Provide the [X, Y] coordinate of the cell's center where the given text is located.  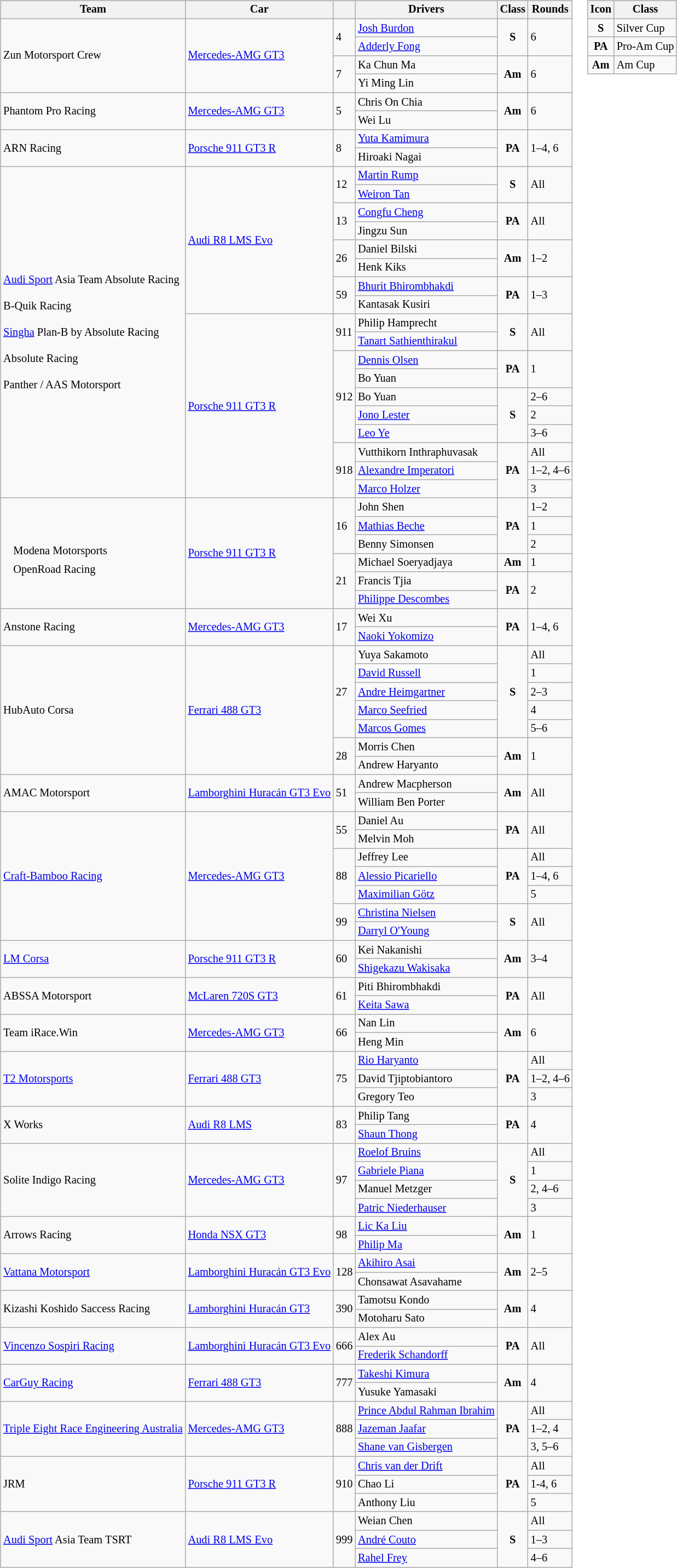
Marco Holzer [426, 489]
Gabriele Piana [426, 1171]
Naoki Yokomizo [426, 636]
Gregory Teo [426, 1097]
Martin Rump [426, 176]
Team iRace.Win [93, 1033]
Wei Lu [426, 120]
3–4 [551, 958]
Marcos Gomes [426, 728]
Yuta Kamimura [426, 139]
Audi Sport Asia Team Absolute Racing B-Quik Racing Singha Plan-B by Absolute Racing Absolute Racing Panther / AAS Motorsport [93, 332]
Zun Motorsport Crew [93, 56]
Prince Abdul Rahman Ibrahim [426, 1411]
51 [344, 793]
Vutthikorn Inthraphuvasak [426, 452]
Maximilian Götz [426, 894]
Drivers [426, 10]
2–6 [551, 397]
2–5 [551, 1272]
99 [344, 922]
Rounds [551, 10]
Darryl O'Young [426, 931]
Philip Hamprecht [426, 323]
Morris Chen [426, 747]
Marco Seefried [426, 710]
Shane van Gisbergen [426, 1448]
4–6 [551, 1558]
13 [344, 221]
55 [344, 830]
David Russell [426, 673]
75 [344, 1079]
Alessio Picariello [426, 876]
Triple Eight Race Engineering Australia [93, 1429]
Dennis Olsen [426, 360]
X Works [93, 1125]
Arrows Racing [93, 1236]
T2 Motorsports [93, 1079]
Phantom Pro Racing [93, 111]
Patric Niederhauser [426, 1208]
88 [344, 876]
Yuya Sakamoto [426, 655]
Roelof Bruins [426, 1152]
Michael Soeryadjaya [426, 562]
Daniel Au [426, 821]
8 [344, 148]
Chonsawat Asavahame [426, 1282]
Kantasak Kusiri [426, 305]
Weian Chen [426, 1521]
Adderly Fong [426, 47]
27 [344, 692]
59 [344, 295]
918 [344, 470]
Kizashi Koshido Saccess Racing [93, 1309]
Melvin Moh [426, 839]
Rio Haryanto [426, 1060]
Heng Min [426, 1042]
Team [93, 10]
28 [344, 756]
McLaren 720S GT3 [259, 996]
Rahel Frey [426, 1558]
5–6 [551, 728]
61 [344, 996]
Yi Ming Lin [426, 83]
AMAC Motorsport [93, 793]
HubAuto Corsa [93, 710]
12 [344, 185]
JRM [93, 1484]
7 [344, 74]
Leo Ye [426, 434]
CarGuy Racing [93, 1382]
LM Corsa [93, 958]
Henk Kiks [426, 268]
Keita Sawa [426, 1005]
Jazeman Jaafar [426, 1429]
Jono Lester [426, 415]
66 [344, 1033]
Craft-Bamboo Racing [93, 876]
Icon [601, 10]
Nan Lin [426, 1024]
Manuel Metzger [426, 1190]
910 [344, 1484]
Philip Ma [426, 1245]
Chris On Chia [426, 102]
Frederik Schandorff [426, 1356]
Solite Indigo Racing [93, 1180]
Mathias Beche [426, 526]
21 [344, 581]
Ka Chun Ma [426, 65]
Jeffrey Lee [426, 858]
Kei Nakanishi [426, 950]
888 [344, 1429]
912 [344, 397]
777 [344, 1382]
Akihiro Asai [426, 1263]
ABSSA Motorsport [93, 996]
Car [259, 10]
97 [344, 1180]
Takeshi Kimura [426, 1374]
911 [344, 332]
Andrew Haryanto [426, 766]
ARN Racing [93, 148]
Alex Au [426, 1337]
17 [344, 627]
Tanart Sathienthirakul [426, 341]
Shigekazu Wakisaka [426, 968]
Francis Tjia [426, 581]
André Couto [426, 1540]
666 [344, 1346]
Tamotsu Kondo [426, 1300]
David Tjiptobiantoro [426, 1079]
Chao Li [426, 1484]
Bhurit Bhirombhakdi [426, 286]
98 [344, 1236]
OpenRoad Racing [60, 570]
Christina Nielsen [426, 913]
Wei Xu [426, 618]
Audi Sport Asia Team TSRT [93, 1539]
Motoharu Sato [426, 1318]
Piti Bhirombhakdi [426, 986]
Weiron Tan [426, 194]
Audi R8 LMS [259, 1125]
1-4, 6 [551, 1484]
Vincenzo Sospiri Racing [93, 1346]
Congfu Cheng [426, 212]
Hiroaki Nagai [426, 157]
16 [344, 526]
Modena Motorsports OpenRoad Racing [93, 553]
Pro-Am Cup [645, 47]
83 [344, 1125]
2, 4–6 [551, 1190]
Am Cup [645, 65]
Yusuke Yamasaki [426, 1392]
2–3 [551, 692]
John Shen [426, 507]
Anthony Liu [426, 1503]
Alexandre Imperatori [426, 470]
1–2, 4 [551, 1429]
Lamborghini Huracán GT3 [259, 1309]
Modena Motorsports [60, 550]
3–6 [551, 434]
Josh Burdon [426, 28]
Anstone Racing [93, 627]
Daniel Bilski [426, 249]
Benny Simonsen [426, 544]
Andre Heimgartner [426, 692]
Vattana Motorsport [93, 1272]
Andrew Macpherson [426, 784]
3, 5–6 [551, 1448]
Silver Cup [645, 28]
999 [344, 1539]
Philippe Descombes [426, 600]
Lic Ka Liu [426, 1226]
Honda NSX GT3 [259, 1236]
128 [344, 1272]
Jingzu Sun [426, 231]
26 [344, 259]
390 [344, 1309]
Philip Tang [426, 1116]
William Ben Porter [426, 802]
Shaun Thong [426, 1134]
60 [344, 958]
Chris van der Drift [426, 1466]
